Determine the (X, Y) coordinate at the center of the cell enclosing the given text.  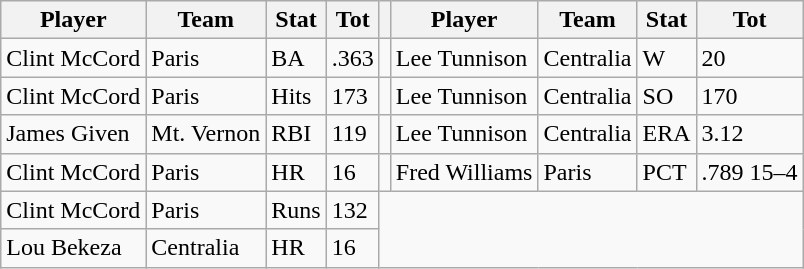
James Given (74, 134)
173 (352, 96)
RBI (296, 134)
132 (352, 210)
Fred Williams (464, 172)
3.12 (750, 134)
ERA (666, 134)
20 (750, 58)
.789 15–4 (750, 172)
.363 (352, 58)
119 (352, 134)
170 (750, 96)
W (666, 58)
BA (296, 58)
Lou Bekeza (74, 248)
Runs (296, 210)
Mt. Vernon (206, 134)
Hits (296, 96)
SO (666, 96)
PCT (666, 172)
